Detect which cell encompasses the target text, then output its (X, Y) center coordinate. 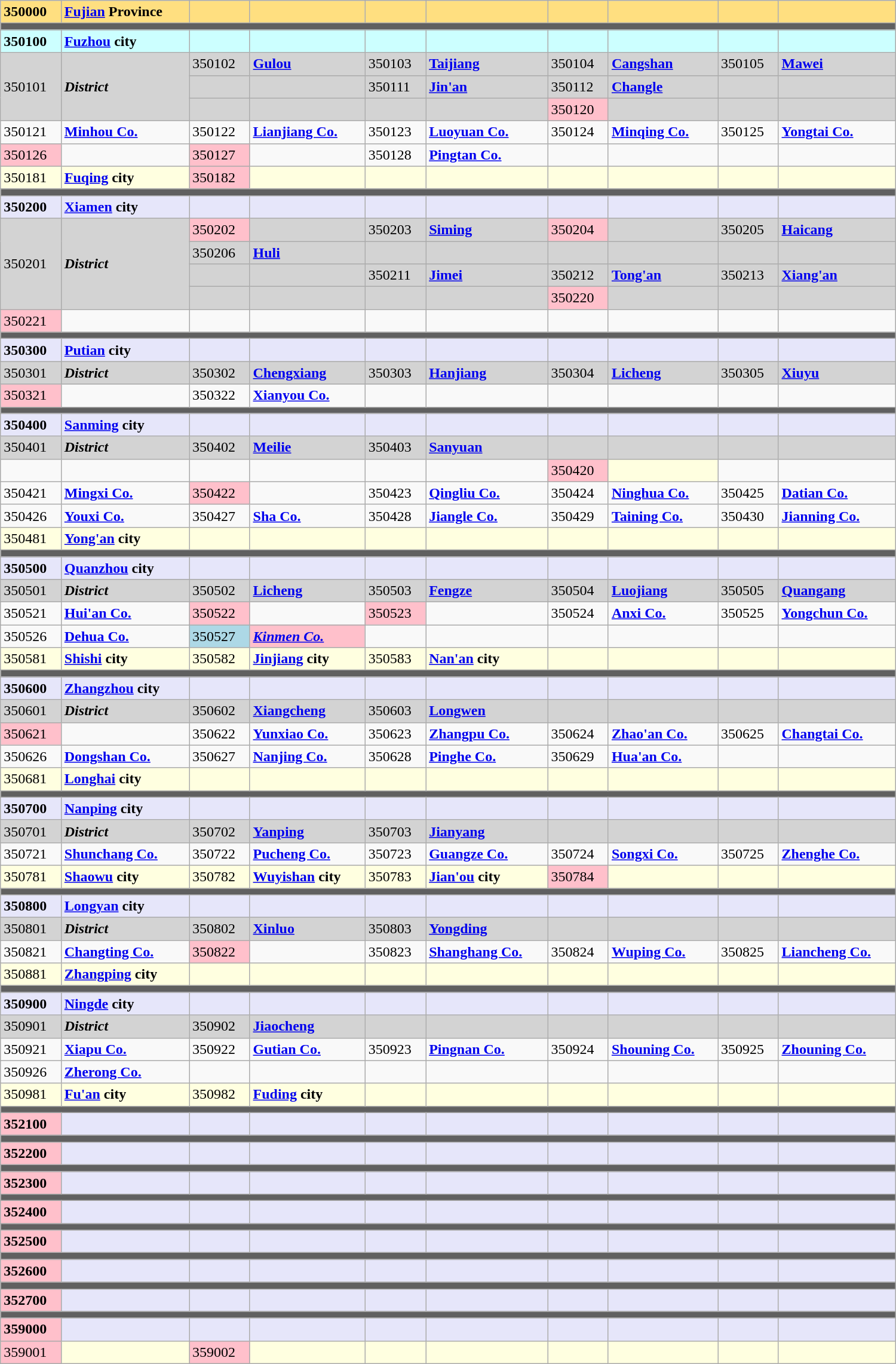
350300 (31, 350)
Putian city (125, 350)
350429 (578, 516)
350321 (31, 396)
350128 (395, 155)
Nan'an city (487, 659)
350425 (748, 493)
359000 (31, 1329)
Yong'an city (125, 538)
Ningde city (125, 1004)
350123 (395, 132)
350600 (31, 688)
350220 (578, 298)
Fuding city (307, 1095)
350101 (31, 87)
Pinghe Co. (487, 756)
350401 (31, 447)
350421 (31, 493)
350502 (219, 591)
350723 (395, 854)
350125 (748, 132)
350420 (578, 470)
Jiaocheng (307, 1026)
Nanjing Co. (307, 756)
350202 (219, 229)
352500 (31, 1242)
350901 (31, 1026)
350902 (219, 1026)
Shouning Co. (663, 1049)
350629 (578, 756)
Fujian Province (125, 12)
350721 (31, 854)
350104 (578, 64)
Fengze (487, 591)
350500 (31, 568)
350523 (395, 614)
Yunxiao Co. (307, 734)
Meilie (307, 447)
350923 (395, 1049)
350803 (395, 929)
350524 (578, 614)
352400 (31, 1212)
350824 (578, 952)
350802 (219, 929)
350501 (31, 591)
350201 (31, 263)
350583 (395, 659)
Pingnan Co. (487, 1049)
Yanping (307, 831)
Longhai city (125, 779)
350212 (578, 275)
350221 (31, 321)
350430 (748, 516)
350402 (219, 447)
Cangshan (663, 64)
Qingliu Co. (487, 493)
350825 (748, 952)
Chengxiang (307, 373)
Xinluo (307, 929)
Zherong Co. (125, 1072)
Tong'an (663, 275)
Pingtan Co. (487, 155)
Changtai Co. (837, 734)
350782 (219, 876)
350581 (31, 659)
350305 (748, 373)
Lianjiang Co. (307, 132)
350200 (31, 207)
350783 (395, 876)
Hui'an Co. (125, 614)
Gutian Co. (307, 1049)
350924 (578, 1049)
350800 (31, 906)
350400 (31, 425)
350527 (219, 636)
Songxi Co. (663, 854)
Jianning Co. (837, 516)
350121 (31, 132)
Shanghang Co. (487, 952)
Wuping Co. (663, 952)
Xianyou Co. (307, 396)
Wuyishan city (307, 876)
Longwen (487, 711)
Taining Co. (663, 516)
Haicang (837, 229)
350822 (219, 952)
350625 (748, 734)
350922 (219, 1049)
350426 (31, 516)
Xiapu Co. (125, 1049)
350601 (31, 711)
Jimei (487, 275)
350627 (219, 756)
350203 (395, 229)
Sanyuan (487, 447)
Gulou (307, 64)
350781 (31, 876)
352700 (31, 1300)
350427 (219, 516)
Nanping city (125, 808)
Yongtai Co. (837, 132)
350424 (578, 493)
Sanming city (125, 425)
350700 (31, 808)
350724 (578, 854)
350111 (395, 87)
350703 (395, 831)
Minhou Co. (125, 132)
350304 (578, 373)
350124 (578, 132)
Quangang (837, 591)
350628 (395, 756)
Shishi city (125, 659)
Shaowu city (125, 876)
350122 (219, 132)
350681 (31, 779)
Dehua Co. (125, 636)
350784 (578, 876)
350623 (395, 734)
359001 (31, 1352)
350422 (219, 493)
Changting Co. (125, 952)
350526 (31, 636)
Shunchang Co. (125, 854)
Datian Co. (837, 493)
350525 (748, 614)
Fuzhou city (125, 41)
Youxi Co. (125, 516)
Zhangpu Co. (487, 734)
352200 (31, 1153)
350702 (219, 831)
350503 (395, 591)
350801 (31, 929)
350103 (395, 64)
350626 (31, 756)
Jinjiang city (307, 659)
350126 (31, 155)
Guangze Co. (487, 854)
Fuqing city (125, 177)
350504 (578, 591)
Xiamen city (125, 207)
Sha Co. (307, 516)
350521 (31, 614)
350428 (395, 516)
Taijiang (487, 64)
Siming (487, 229)
350100 (31, 41)
350120 (578, 109)
350602 (219, 711)
Dongshan Co. (125, 756)
350982 (219, 1095)
350821 (31, 952)
Hanjiang (487, 373)
350303 (395, 373)
Hua'an Co. (663, 756)
350205 (748, 229)
Zhouning Co. (837, 1049)
350322 (219, 396)
350102 (219, 64)
359002 (219, 1352)
350423 (395, 493)
350823 (395, 952)
Zhangzhou city (125, 688)
Changle (663, 87)
350881 (31, 974)
352300 (31, 1182)
Quanzhou city (125, 568)
350127 (219, 155)
350701 (31, 831)
Mingxi Co. (125, 493)
350481 (31, 538)
350925 (748, 1049)
Jian'ou city (487, 876)
350105 (748, 64)
350582 (219, 659)
Xiuyu (837, 373)
350204 (578, 229)
Kinmen Co. (307, 636)
Pucheng Co. (307, 854)
Huli (307, 253)
Minqing Co. (663, 132)
350182 (219, 177)
350000 (31, 12)
Luoyuan Co. (487, 132)
350301 (31, 373)
350505 (748, 591)
350181 (31, 177)
350403 (395, 447)
350302 (219, 373)
350621 (31, 734)
350213 (748, 275)
350522 (219, 614)
350211 (395, 275)
Yongding (487, 929)
Jin'an (487, 87)
350622 (219, 734)
Fu'an city (125, 1095)
Zhangping city (125, 974)
352600 (31, 1271)
Ninghua Co. (663, 493)
Yongchun Co. (837, 614)
Liancheng Co. (837, 952)
350926 (31, 1072)
350722 (219, 854)
350112 (578, 87)
Jianyang (487, 831)
Zhao'an Co. (663, 734)
350624 (578, 734)
350900 (31, 1004)
350981 (31, 1095)
350725 (748, 854)
Xiangcheng (307, 711)
352100 (31, 1124)
Xiang'an (837, 275)
Jiangle Co. (487, 516)
Zhenghe Co. (837, 854)
Anxi Co. (663, 614)
350921 (31, 1049)
350603 (395, 711)
Luojiang (663, 591)
350206 (219, 253)
Longyan city (125, 906)
Mawei (837, 64)
